Return [x, y] of the center of cell containing provided text 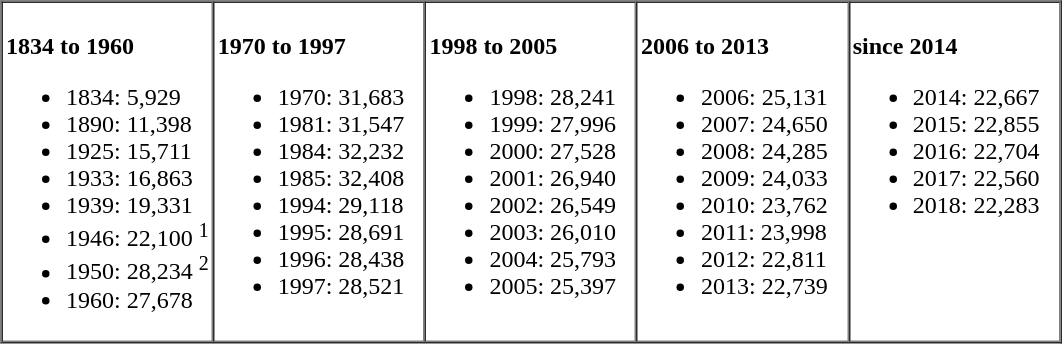
2006 to 20132006: 25,1312007: 24,6502008: 24,2852009: 24,0332010: 23,7622011: 23,9982012: 22,8112013: 22,739 [743, 172]
1834 to 19601834: 5,9291890: 11,3981925: 15,7111933: 16,8631939: 19,3311946: 22,100 11950: 28,234 21960: 27,678 [108, 172]
1998 to 20051998: 28,2411999: 27,9962000: 27,5282001: 26,9402002: 26,5492003: 26,0102004: 25,7932005: 25,397 [531, 172]
since 20142014: 22,6672015: 22,8552016: 22,7042017: 22,5602018: 22,283 [954, 172]
1970 to 19971970: 31,6831981: 31,5471984: 32,2321985: 32,4081994: 29,1181995: 28,6911996: 28,4381997: 28,521 [319, 172]
